Find where the given text appears and provide that cell's center as [x, y] coordinate. 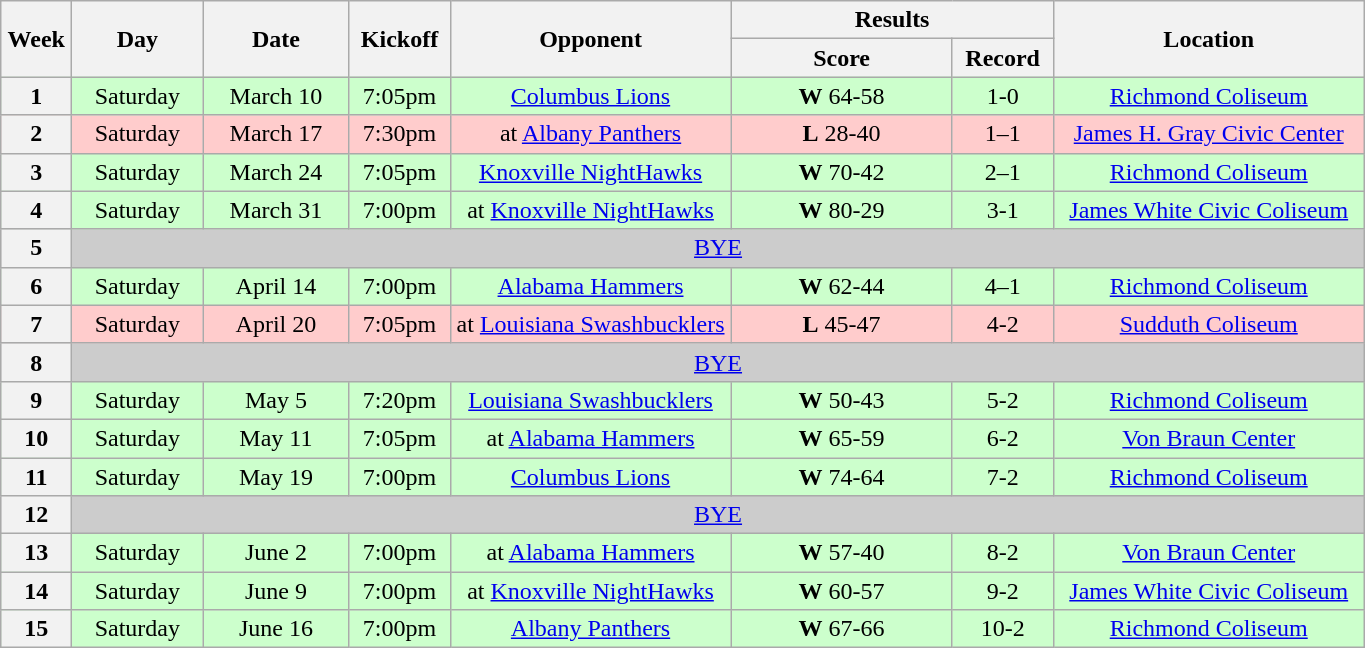
1–1 [1002, 134]
Location [1208, 39]
James H. Gray Civic Center [1208, 134]
10-2 [1002, 629]
W 74-64 [842, 477]
W 65-59 [842, 438]
2 [36, 134]
Score [842, 58]
7-2 [1002, 477]
5 [36, 248]
March 17 [276, 134]
May 5 [276, 400]
May 11 [276, 438]
2–1 [1002, 172]
L 28-40 [842, 134]
May 19 [276, 477]
L 45-47 [842, 324]
3-1 [1002, 210]
Opponent [590, 39]
6 [36, 286]
Sudduth Coliseum [1208, 324]
W 64-58 [842, 96]
Day [138, 39]
6-2 [1002, 438]
10 [36, 438]
W 50-43 [842, 400]
March 10 [276, 96]
April 20 [276, 324]
W 70-42 [842, 172]
Week [36, 39]
Date [276, 39]
W 62-44 [842, 286]
3 [36, 172]
Results [892, 20]
March 24 [276, 172]
June 2 [276, 553]
5-2 [1002, 400]
15 [36, 629]
June 9 [276, 591]
9 [36, 400]
Louisiana Swashbucklers [590, 400]
1-0 [1002, 96]
Albany Panthers [590, 629]
4-2 [1002, 324]
13 [36, 553]
March 31 [276, 210]
4 [36, 210]
11 [36, 477]
June 16 [276, 629]
W 60-57 [842, 591]
8 [36, 362]
12 [36, 515]
W 67-66 [842, 629]
Alabama Hammers [590, 286]
14 [36, 591]
at Albany Panthers [590, 134]
Record [1002, 58]
9-2 [1002, 591]
Knoxville NightHawks [590, 172]
1 [36, 96]
8-2 [1002, 553]
7:30pm [400, 134]
Kickoff [400, 39]
4–1 [1002, 286]
at Louisiana Swashbucklers [590, 324]
7 [36, 324]
7:20pm [400, 400]
W 57-40 [842, 553]
April 14 [276, 286]
W 80-29 [842, 210]
